From the cell containing the given text, extract its center point as (X, Y) coordinate. 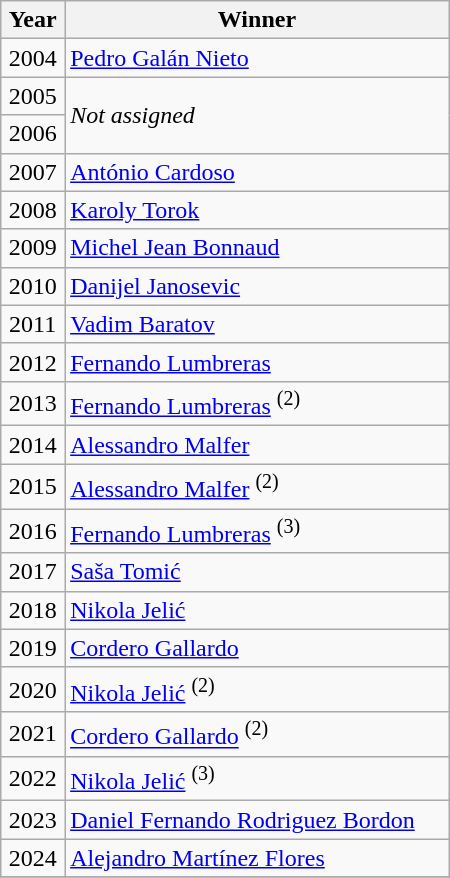
Cordero Gallardo (2) (258, 734)
Year (33, 20)
2009 (33, 248)
2021 (33, 734)
Fernando Lumbreras (258, 362)
2022 (33, 778)
2015 (33, 486)
2014 (33, 445)
Danijel Janosevic (258, 286)
2024 (33, 858)
2012 (33, 362)
2020 (33, 690)
2008 (33, 210)
Pedro Galán Nieto (258, 58)
2013 (33, 404)
2004 (33, 58)
Alessandro Malfer (2) (258, 486)
2010 (33, 286)
Nikola Jelić (3) (258, 778)
Nikola Jelić (2) (258, 690)
2007 (33, 172)
2017 (33, 572)
Cordero Gallardo (258, 648)
Alessandro Malfer (258, 445)
Fernando Lumbreras (2) (258, 404)
2005 (33, 96)
Vadim Baratov (258, 324)
2023 (33, 820)
2006 (33, 134)
Daniel Fernando Rodriguez Bordon (258, 820)
Nikola Jelić (258, 610)
2018 (33, 610)
António Cardoso (258, 172)
Fernando Lumbreras (3) (258, 532)
Winner (258, 20)
2016 (33, 532)
Michel Jean Bonnaud (258, 248)
Karoly Torok (258, 210)
Alejandro Martínez Flores (258, 858)
2019 (33, 648)
Saša Tomić (258, 572)
Not assigned (258, 115)
2011 (33, 324)
